Determine the (x, y) coordinate at the center of the cell enclosing the given text.  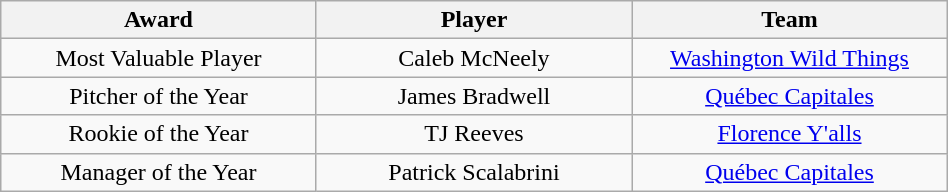
Most Valuable Player (158, 58)
Patrick Scalabrini (474, 172)
Player (474, 20)
Manager of the Year (158, 172)
Washington Wild Things (790, 58)
Florence Y'alls (790, 134)
Rookie of the Year (158, 134)
Award (158, 20)
James Bradwell (474, 96)
Caleb McNeely (474, 58)
Team (790, 20)
Pitcher of the Year (158, 96)
TJ Reeves (474, 134)
